Search for the cell housing the specified text and yield its (X, Y) center coordinate. 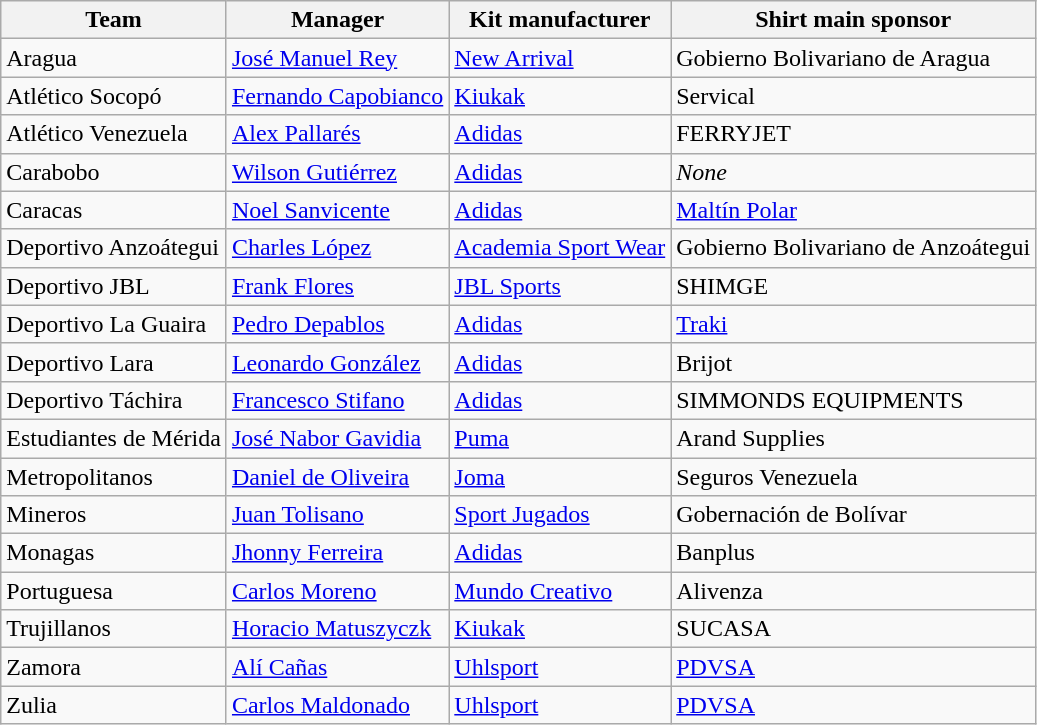
Mineros (114, 515)
SIMMONDS EQUIPMENTS (854, 400)
Deportivo Táchira (114, 400)
Metropolitanos (114, 477)
Manager (337, 20)
Noel Sanvicente (337, 210)
Servical (854, 96)
Deportivo Lara (114, 362)
Maltín Polar (854, 210)
Aragua (114, 58)
Atlético Venezuela (114, 134)
Trujillanos (114, 629)
Deportivo JBL (114, 286)
JBL Sports (560, 286)
SHIMGE (854, 286)
Brijot (854, 362)
Monagas (114, 553)
Horacio Matuszyczk (337, 629)
Carabobo (114, 172)
Deportivo Anzoátegui (114, 248)
Alivenza (854, 591)
Seguros Venezuela (854, 477)
FERRYJET (854, 134)
None (854, 172)
Juan Tolisano (337, 515)
Team (114, 20)
Sport Jugados (560, 515)
Wilson Gutiérrez (337, 172)
Puma (560, 438)
Joma (560, 477)
Gobernación de Bolívar (854, 515)
Alí Cañas (337, 667)
Frank Flores (337, 286)
Kit manufacturer (560, 20)
José Manuel Rey (337, 58)
New Arrival (560, 58)
Mundo Creativo (560, 591)
Portuguesa (114, 591)
José Nabor Gavidia (337, 438)
Charles López (337, 248)
Carlos Moreno (337, 591)
Atlético Socopó (114, 96)
Zulia (114, 705)
SUCASA (854, 629)
Fernando Capobianco (337, 96)
Carlos Maldonado (337, 705)
Estudiantes de Mérida (114, 438)
Traki (854, 324)
Leonardo González (337, 362)
Academia Sport Wear (560, 248)
Arand Supplies (854, 438)
Caracas (114, 210)
Zamora (114, 667)
Francesco Stifano (337, 400)
Daniel de Oliveira (337, 477)
Alex Pallarés (337, 134)
Gobierno Bolivariano de Aragua (854, 58)
Shirt main sponsor (854, 20)
Pedro Depablos (337, 324)
Banplus (854, 553)
Jhonny Ferreira (337, 553)
Gobierno Bolivariano de Anzoátegui (854, 248)
Deportivo La Guaira (114, 324)
